From the cell containing the given text, extract its center point as [x, y] coordinate. 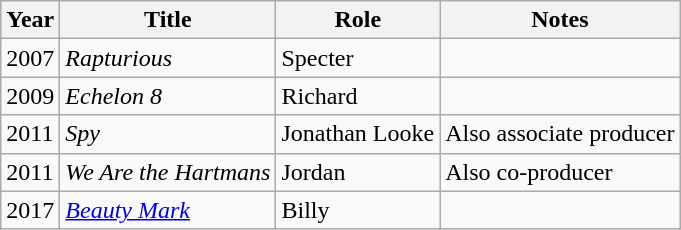
Year [30, 20]
Notes [560, 20]
Rapturious [168, 58]
Richard [358, 96]
2017 [30, 210]
Also associate producer [560, 134]
2009 [30, 96]
Billy [358, 210]
We Are the Hartmans [168, 172]
Echelon 8 [168, 96]
2007 [30, 58]
Jonathan Looke [358, 134]
Jordan [358, 172]
Title [168, 20]
Spy [168, 134]
Also co-producer [560, 172]
Specter [358, 58]
Role [358, 20]
Beauty Mark [168, 210]
